Extract the [X, Y] coordinate from the center of the cell holding the provided text.  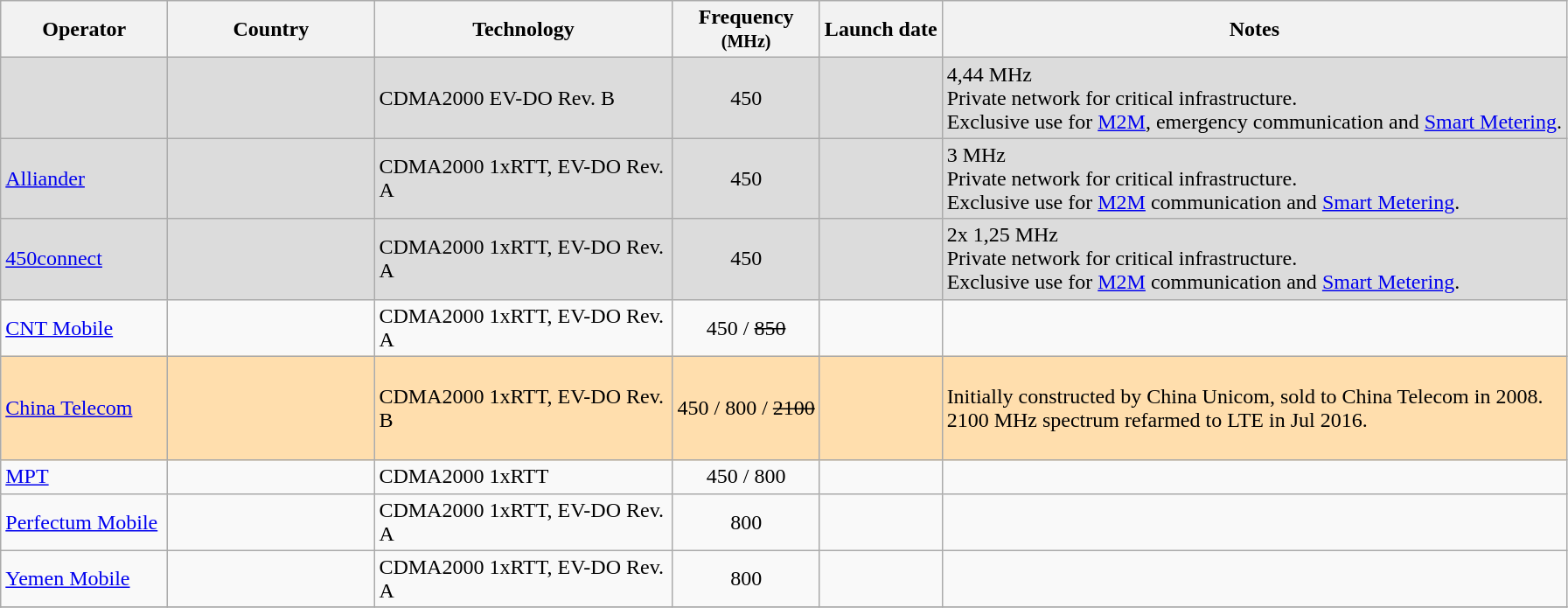
2x 1,25 MHz Private network for critical infrastructure.Exclusive use for M2M communication and Smart Metering. [1254, 259]
450connect [84, 259]
Notes [1254, 30]
3 MHz Private network for critical infrastructure.Exclusive use for M2M communication and Smart Metering. [1254, 178]
Initially constructed by China Unicom, sold to China Telecom in 2008.2100 MHz spectrum refarmed to LTE in Jul 2016. [1254, 408]
Frequency(MHz) [746, 30]
4,44 MHz Private network for critical infrastructure.Exclusive use for M2M, emergency communication and Smart Metering. [1254, 98]
MPT [84, 477]
Launch date [881, 30]
Yemen Mobile [84, 579]
Technology [523, 30]
450 / 800 / 2100 [746, 408]
China Telecom [84, 408]
CDMA2000 1xRTT [523, 477]
450 / 800 [746, 477]
CDMA2000 EV-DO Rev. B [523, 98]
Country [271, 30]
Alliander [84, 178]
CDMA2000 1xRTT, EV-DO Rev. B [523, 408]
CNT Mobile [84, 327]
Perfectum Mobile [84, 521]
450 / 850 [746, 327]
Operator [84, 30]
